Find where the given text appears and provide that cell's center as (X, Y) coordinate. 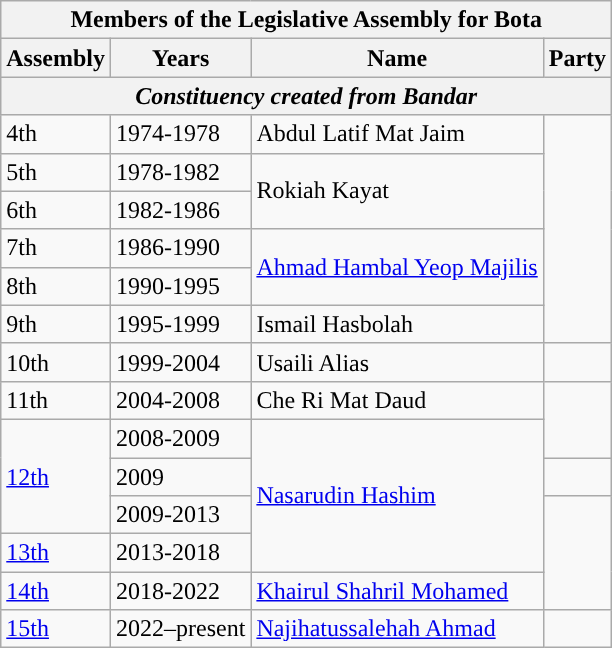
Years (180, 58)
7th (56, 248)
Ismail Hasbolah (397, 324)
Najihatussalehah Ahmad (397, 629)
Members of the Legislative Assembly for Bota (306, 20)
1995-1999 (180, 324)
1986-1990 (180, 248)
8th (56, 286)
Ahmad Hambal Yeop Majilis (397, 267)
1982-1986 (180, 210)
Khairul Shahril Mohamed (397, 591)
4th (56, 134)
5th (56, 172)
2009 (180, 477)
1990-1995 (180, 286)
11th (56, 400)
2022–present (180, 629)
Usaili Alias (397, 362)
Rokiah Kayat (397, 191)
Che Ri Mat Daud (397, 400)
1999-2004 (180, 362)
Assembly (56, 58)
Abdul Latif Mat Jaim (397, 134)
2013-2018 (180, 553)
10th (56, 362)
Nasarudin Hashim (397, 495)
9th (56, 324)
Constituency created from Bandar (306, 96)
14th (56, 591)
Party (577, 58)
1978-1982 (180, 172)
12th (56, 476)
2009-2013 (180, 515)
1974-1978 (180, 134)
15th (56, 629)
Name (397, 58)
2018-2022 (180, 591)
2008-2009 (180, 438)
13th (56, 553)
2004-2008 (180, 400)
6th (56, 210)
